Pinpoint the cell where the given text exists, returning its [X, Y] midpoint coordinate. 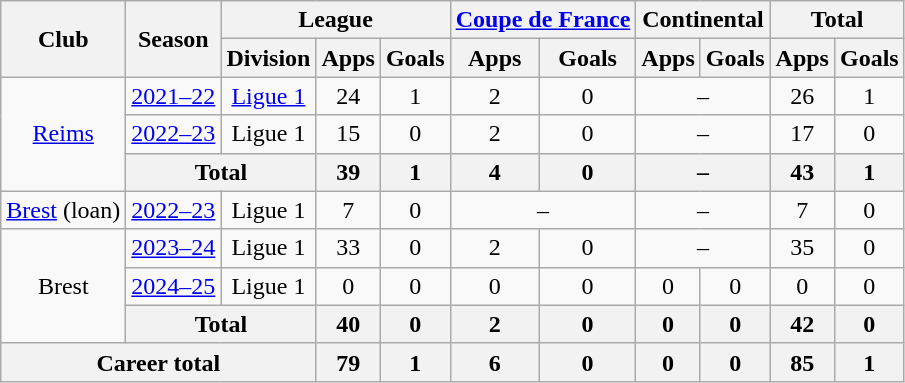
Division [268, 58]
Brest (loan) [64, 210]
40 [348, 324]
33 [348, 248]
2024–25 [174, 286]
85 [802, 362]
79 [348, 362]
Brest [64, 286]
24 [348, 96]
4 [494, 172]
Reims [64, 134]
6 [494, 362]
Club [64, 39]
26 [802, 96]
Career total [158, 362]
Season [174, 39]
35 [802, 248]
39 [348, 172]
2023–24 [174, 248]
League [336, 20]
Coupe de France [543, 20]
17 [802, 134]
Continental [703, 20]
42 [802, 324]
15 [348, 134]
2021–22 [174, 96]
43 [802, 172]
